Capture the cell that displays the provided text and extract its (X, Y) central coordinate. 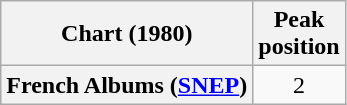
French Albums (SNEP) (127, 85)
2 (299, 85)
Peak position (299, 34)
Chart (1980) (127, 34)
